Determine the [X, Y] coordinate at the center of the cell enclosing the given text.  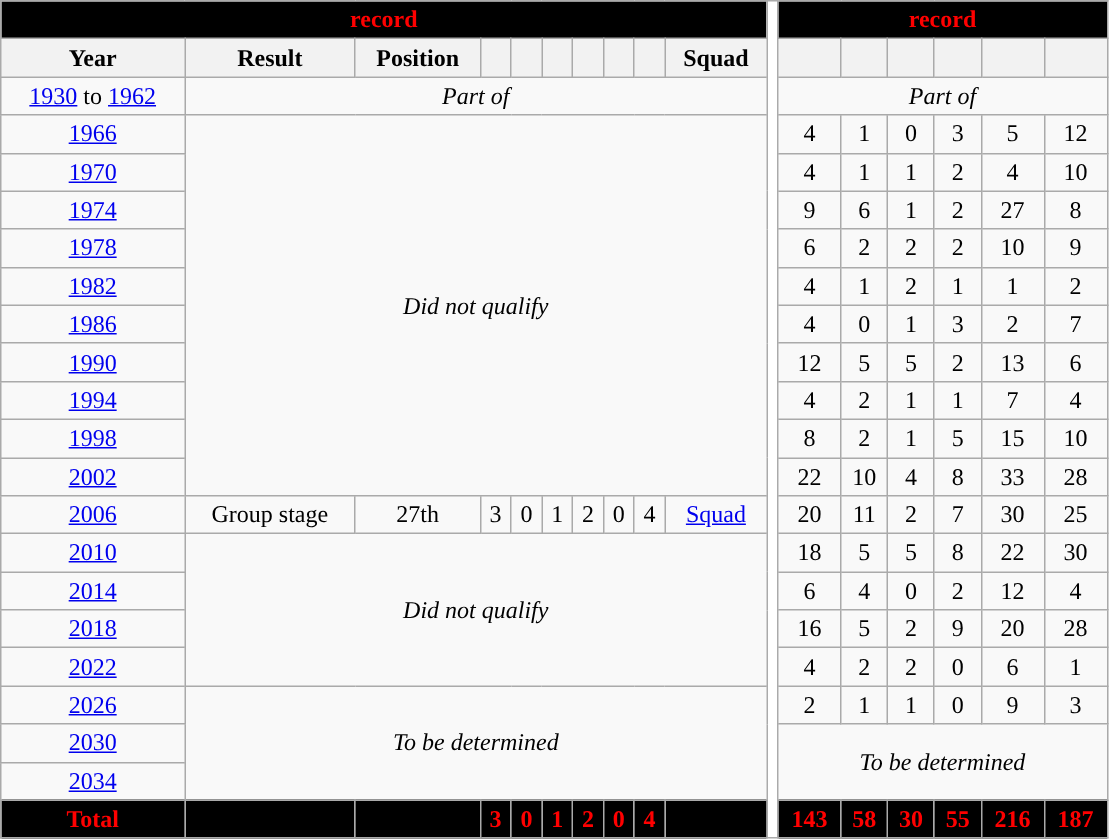
18 [810, 553]
2010 [93, 553]
143 [810, 819]
55 [958, 819]
33 [1012, 477]
2030 [93, 743]
Total [93, 819]
11 [864, 515]
1970 [93, 172]
58 [864, 819]
Result [270, 58]
16 [810, 629]
Position [418, 58]
25 [1076, 515]
Year [93, 58]
15 [1012, 438]
216 [1012, 819]
27th [418, 515]
1982 [93, 286]
13 [1012, 362]
2022 [93, 667]
2002 [93, 477]
1998 [93, 438]
2006 [93, 515]
2034 [93, 781]
2026 [93, 705]
1986 [93, 324]
1990 [93, 362]
2018 [93, 629]
187 [1076, 819]
1966 [93, 134]
1930 to 1962 [93, 96]
1974 [93, 210]
2014 [93, 591]
1978 [93, 248]
1994 [93, 400]
Group stage [270, 515]
27 [1012, 210]
